Search for the cell housing the specified text and yield its [x, y] center coordinate. 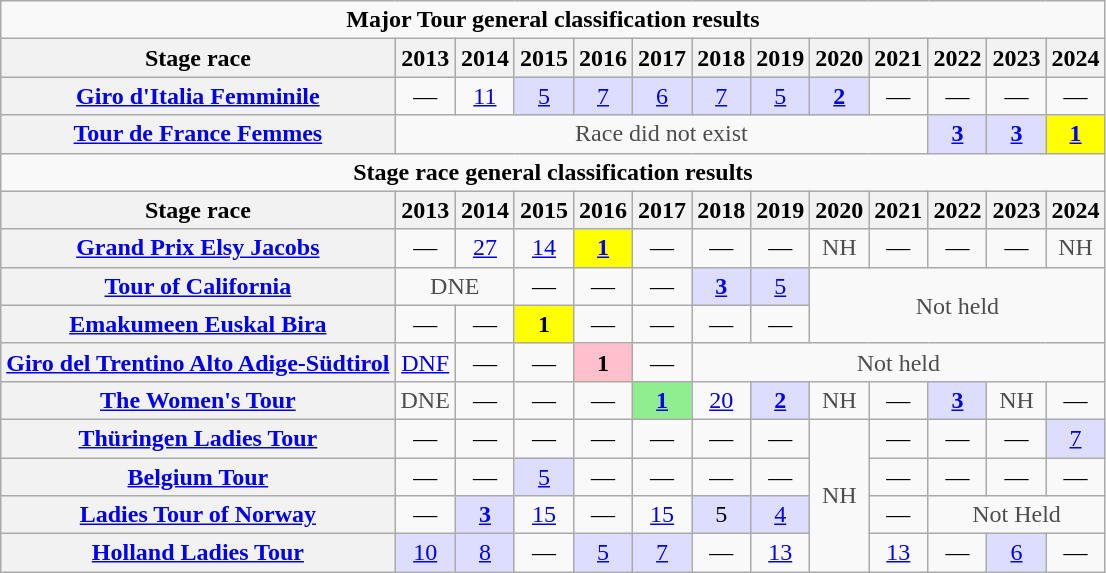
11 [484, 96]
Giro d'Italia Femminile [198, 96]
Ladies Tour of Norway [198, 515]
Grand Prix Elsy Jacobs [198, 248]
Tour de France Femmes [198, 134]
DNF [425, 362]
Race did not exist [662, 134]
Stage race general classification results [553, 172]
The Women's Tour [198, 400]
Belgium Tour [198, 477]
Holland Ladies Tour [198, 553]
Giro del Trentino Alto Adige-Südtirol [198, 362]
Major Tour general classification results [553, 20]
27 [484, 248]
4 [780, 515]
14 [544, 248]
Tour of California [198, 286]
Emakumeen Euskal Bira [198, 324]
Thüringen Ladies Tour [198, 438]
10 [425, 553]
20 [722, 400]
8 [484, 553]
Not Held [1016, 515]
